For the text-containing cell, return its midpoint in [X, Y] coordinate format. 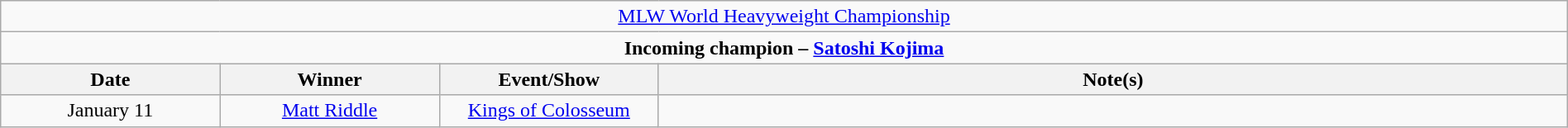
Date [111, 79]
Winner [329, 79]
Note(s) [1113, 79]
Kings of Colosseum [549, 111]
January 11 [111, 111]
Incoming champion – Satoshi Kojima [784, 48]
MLW World Heavyweight Championship [784, 17]
Matt Riddle [329, 111]
Event/Show [549, 79]
